Identify which cell holds the provided text, then report its (X, Y) central coordinate. 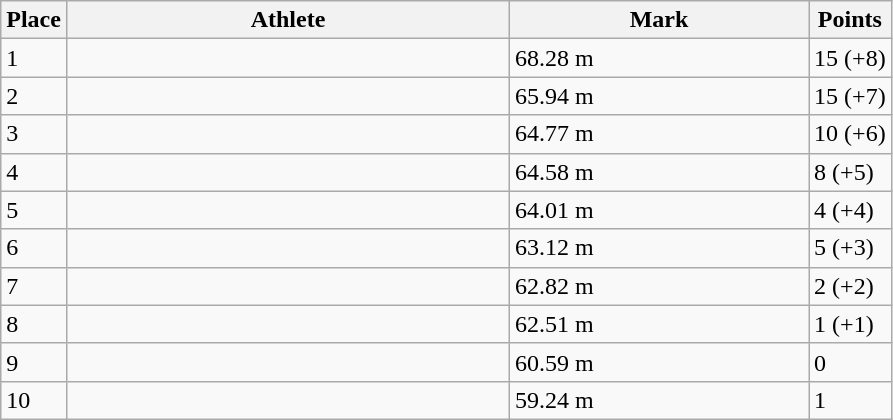
2 (34, 96)
62.51 m (660, 324)
8 (+5) (850, 172)
6 (34, 248)
0 (850, 362)
5 (+3) (850, 248)
9 (34, 362)
4 (34, 172)
15 (+8) (850, 58)
60.59 m (660, 362)
59.24 m (660, 400)
10 (34, 400)
Athlete (288, 20)
8 (34, 324)
62.82 m (660, 286)
10 (+6) (850, 134)
Mark (660, 20)
65.94 m (660, 96)
63.12 m (660, 248)
3 (34, 134)
Place (34, 20)
64.58 m (660, 172)
2 (+2) (850, 286)
15 (+7) (850, 96)
64.01 m (660, 210)
4 (+4) (850, 210)
64.77 m (660, 134)
7 (34, 286)
5 (34, 210)
68.28 m (660, 58)
Points (850, 20)
1 (+1) (850, 324)
